Extract the [X, Y] coordinate from the center of the cell holding the provided text.  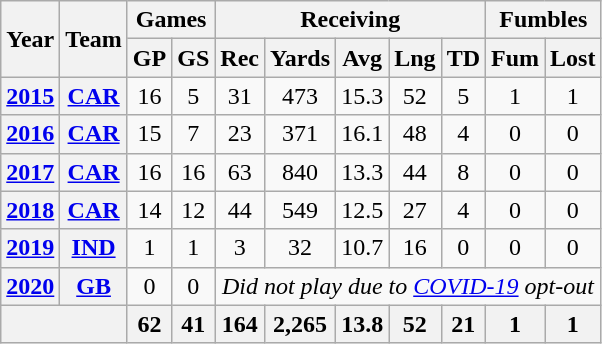
2017 [30, 172]
IND [94, 248]
Avg [362, 58]
Rec [240, 58]
13.3 [362, 172]
2020 [30, 286]
473 [300, 96]
Year [30, 39]
Fumbles [544, 20]
3 [240, 248]
41 [194, 324]
Lng [415, 58]
15.3 [362, 96]
21 [463, 324]
32 [300, 248]
15 [149, 134]
23 [240, 134]
2018 [30, 210]
TD [463, 58]
549 [300, 210]
Fum [516, 58]
10.7 [362, 248]
Games [170, 20]
Lost [573, 58]
27 [415, 210]
2,265 [300, 324]
GP [149, 58]
31 [240, 96]
7 [194, 134]
Did not play due to COVID-19 opt-out [408, 286]
Team [94, 39]
GS [194, 58]
371 [300, 134]
2016 [30, 134]
840 [300, 172]
14 [149, 210]
12.5 [362, 210]
48 [415, 134]
164 [240, 324]
16.1 [362, 134]
62 [149, 324]
2015 [30, 96]
63 [240, 172]
2019 [30, 248]
Yards [300, 58]
8 [463, 172]
13.8 [362, 324]
12 [194, 210]
Receiving [350, 20]
GB [94, 286]
